Scan for the cell matching the given text and deliver its (X, Y) coordinate at center. 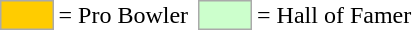
= Pro Bowler (124, 15)
